Determine the (X, Y) coordinate at the center of the cell enclosing the given text.  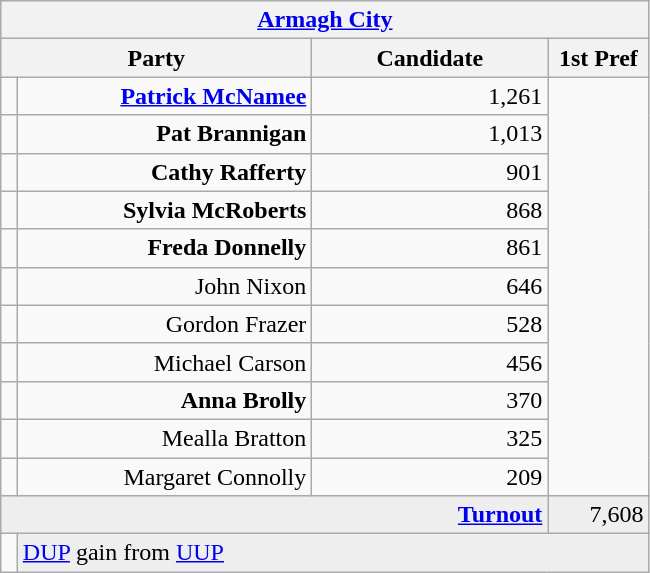
861 (430, 248)
1st Pref (598, 58)
1,261 (430, 96)
Armagh City (325, 20)
Michael Carson (164, 362)
Mealla Bratton (164, 438)
901 (430, 172)
Patrick McNamee (164, 96)
Freda Donnelly (164, 248)
DUP gain from UUP (333, 553)
646 (430, 286)
Anna Brolly (164, 400)
325 (430, 438)
528 (430, 324)
456 (430, 362)
Turnout (274, 515)
Pat Brannigan (164, 134)
868 (430, 210)
Candidate (430, 58)
209 (430, 477)
Sylvia McRoberts (164, 210)
Margaret Connolly (164, 477)
1,013 (430, 134)
7,608 (598, 515)
Party (156, 58)
Gordon Frazer (164, 324)
370 (430, 400)
Cathy Rafferty (164, 172)
John Nixon (164, 286)
